Return [X, Y] of the center of cell containing provided text 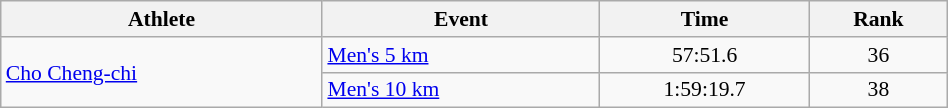
Event [460, 19]
Time [705, 19]
Rank [879, 19]
Men's 5 km [460, 55]
1:59:19.7 [705, 90]
36 [879, 55]
Cho Cheng-chi [162, 72]
57:51.6 [705, 55]
38 [879, 90]
Men's 10 km [460, 90]
Athlete [162, 19]
